Search for the cell housing the specified text and yield its [X, Y] center coordinate. 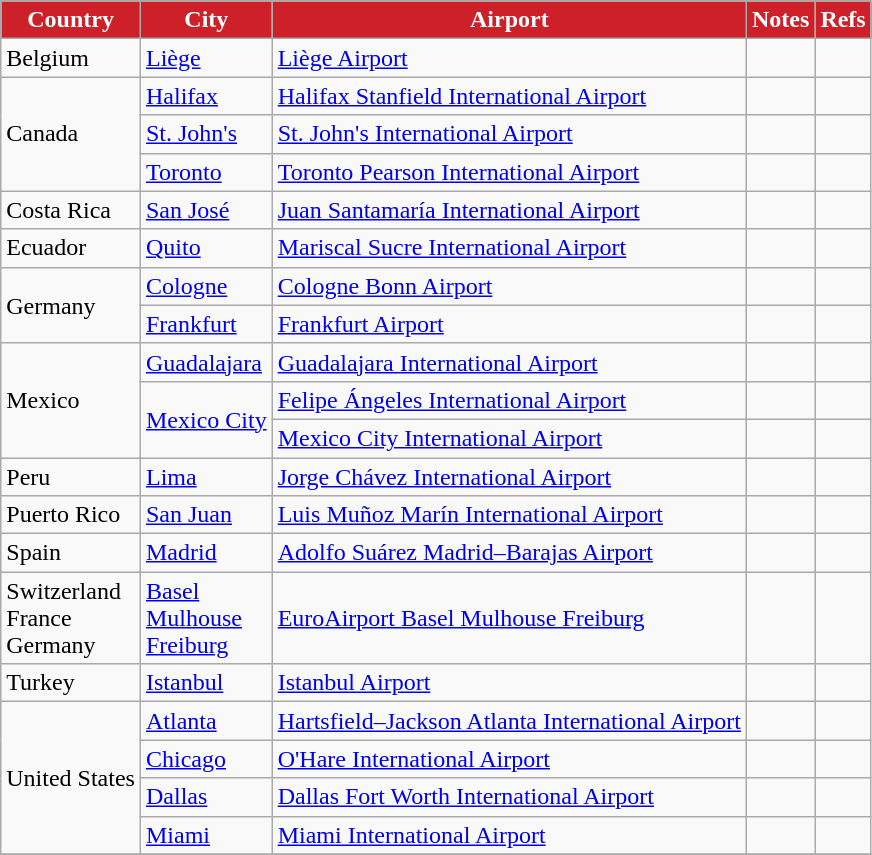
Costa Rica [71, 210]
City [206, 20]
Atlanta [206, 721]
Liège [206, 58]
Adolfo Suárez Madrid–Barajas Airport [509, 553]
Toronto Pearson International Airport [509, 172]
Toronto [206, 172]
O'Hare International Airport [509, 759]
Dallas Fort Worth International Airport [509, 797]
San José [206, 210]
Lima [206, 477]
BaselMulhouseFreiburg [206, 618]
Frankfurt [206, 324]
Mariscal Sucre International Airport [509, 248]
Country [71, 20]
Mexico City [206, 419]
Canada [71, 134]
Chicago [206, 759]
Cologne Bonn Airport [509, 286]
EuroAirport Basel Mulhouse Freiburg [509, 618]
SwitzerlandFranceGermany [71, 618]
Peru [71, 477]
Germany [71, 305]
Istanbul [206, 683]
Puerto Rico [71, 515]
Miami International Airport [509, 835]
Frankfurt Airport [509, 324]
United States [71, 778]
Madrid [206, 553]
St. John's [206, 134]
Miami [206, 835]
Luis Muñoz Marín International Airport [509, 515]
Jorge Chávez International Airport [509, 477]
Mexico City International Airport [509, 438]
Belgium [71, 58]
Felipe Ángeles International Airport [509, 400]
St. John's International Airport [509, 134]
San Juan [206, 515]
Quito [206, 248]
Cologne [206, 286]
Dallas [206, 797]
Ecuador [71, 248]
Liège Airport [509, 58]
Juan Santamaría International Airport [509, 210]
Turkey [71, 683]
Mexico [71, 400]
Airport [509, 20]
Notes [780, 20]
Spain [71, 553]
Halifax Stanfield International Airport [509, 96]
Guadalajara [206, 362]
Hartsfield–Jackson Atlanta International Airport [509, 721]
Refs [843, 20]
Halifax [206, 96]
Istanbul Airport [509, 683]
Guadalajara International Airport [509, 362]
